Return (X, Y) of the center of cell containing provided text 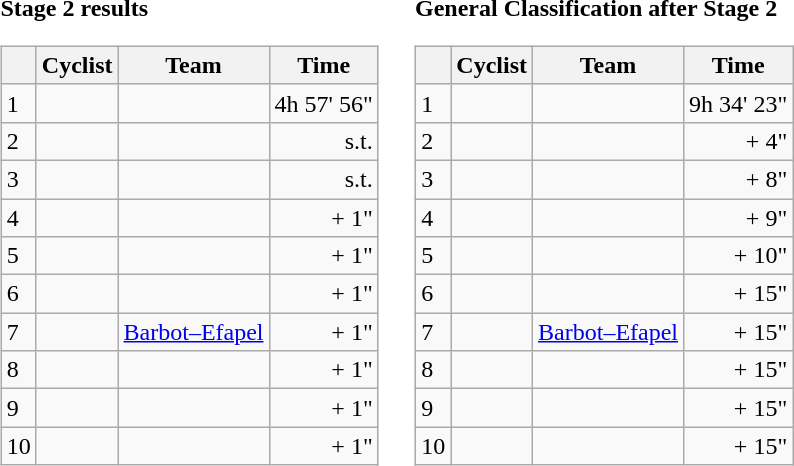
+ 8" (738, 179)
+ 4" (738, 141)
+ 10" (738, 256)
+ 9" (738, 217)
9h 34' 23" (738, 103)
4h 57' 56" (324, 103)
